Search for the cell housing the specified text and yield its [X, Y] center coordinate. 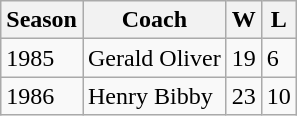
19 [244, 58]
23 [244, 96]
W [244, 20]
L [278, 20]
Season [42, 20]
Henry Bibby [154, 96]
10 [278, 96]
1986 [42, 96]
Coach [154, 20]
Gerald Oliver [154, 58]
6 [278, 58]
1985 [42, 58]
